Return (x, y) of the center of cell containing provided text 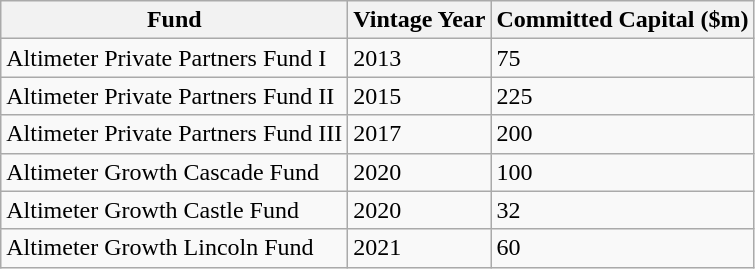
2013 (420, 58)
32 (622, 210)
Altimeter Private Partners Fund II (174, 96)
2015 (420, 96)
60 (622, 248)
200 (622, 134)
2017 (420, 134)
2021 (420, 248)
Vintage Year (420, 20)
Altimeter Private Partners Fund III (174, 134)
Altimeter Growth Castle Fund (174, 210)
100 (622, 172)
Fund (174, 20)
Altimeter Growth Cascade Fund (174, 172)
Altimeter Growth Lincoln Fund (174, 248)
225 (622, 96)
75 (622, 58)
Committed Capital ($m) (622, 20)
Altimeter Private Partners Fund I (174, 58)
